Determine the (x, y) coordinate at the center of the cell enclosing the given text.  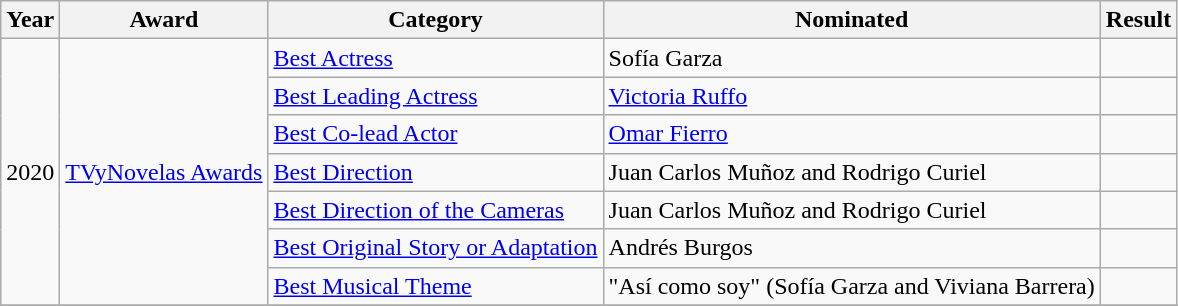
Best Co-lead Actor (436, 134)
Best Leading Actress (436, 96)
Sofía Garza (852, 58)
Year (30, 20)
Category (436, 20)
Best Original Story or Adaptation (436, 248)
Result (1138, 20)
Best Direction of the Cameras (436, 210)
Best Direction (436, 172)
Award (164, 20)
Omar Fierro (852, 134)
Best Musical Theme (436, 286)
TVyNovelas Awards (164, 172)
"Así como soy" (Sofía Garza and Viviana Barrera) (852, 286)
Nominated (852, 20)
Best Actress (436, 58)
Victoria Ruffo (852, 96)
Andrés Burgos (852, 248)
2020 (30, 172)
